Capture the cell that displays the provided text and extract its [X, Y] central coordinate. 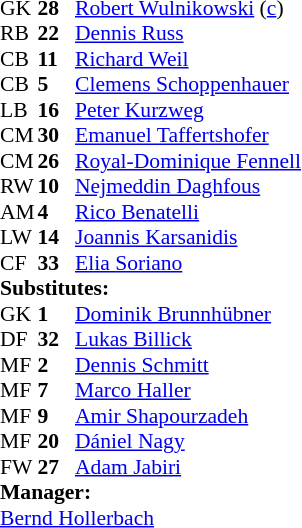
30 [57, 135]
14 [57, 237]
Richard Weil [188, 59]
Amir Shapourzadeh [188, 416]
10 [57, 187]
33 [57, 263]
Dennis Schmitt [188, 365]
Substitutes: [150, 289]
FW [19, 467]
LW [19, 237]
5 [57, 85]
Dániel Nagy [188, 441]
Nejmeddin Daghfous [188, 187]
1 [57, 314]
Royal-Dominique Fennell [188, 161]
CF [19, 263]
AM [19, 212]
DF [19, 339]
2 [57, 365]
Peter Kurzweg [188, 110]
11 [57, 59]
Lukas Billick [188, 339]
Elia Soriano [188, 263]
Adam Jabiri [188, 467]
26 [57, 161]
Dennis Russ [188, 33]
RB [19, 33]
Manager: [150, 493]
7 [57, 391]
Marco Haller [188, 391]
LB [19, 110]
4 [57, 212]
32 [57, 339]
GK [19, 314]
RW [19, 187]
9 [57, 416]
16 [57, 110]
27 [57, 467]
Dominik Brunnhübner [188, 314]
22 [57, 33]
20 [57, 441]
Emanuel Taffertshofer [188, 135]
Rico Benatelli [188, 212]
Clemens Schoppenhauer [188, 85]
Joannis Karsanidis [188, 237]
